Locate the cell with the specified text and output its (x, y) center coordinate. 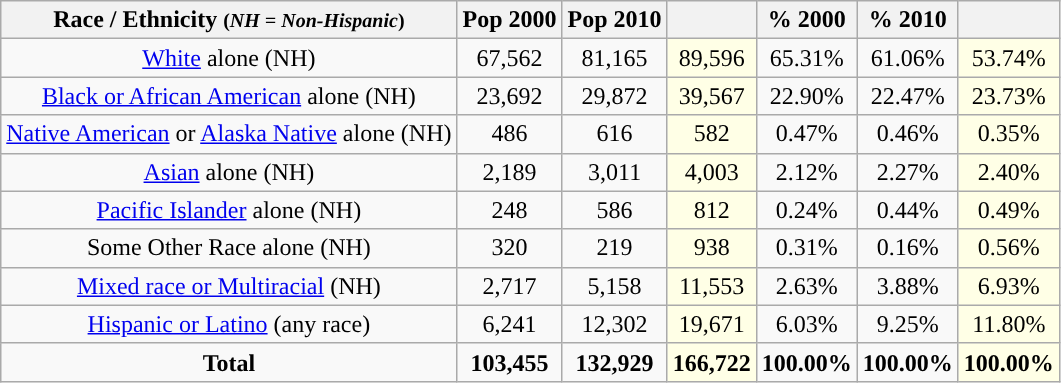
Black or African American alone (NH) (229, 96)
29,872 (614, 96)
6,241 (510, 324)
6.93% (1008, 286)
586 (614, 210)
12,302 (614, 324)
0.47% (806, 134)
22.47% (908, 96)
Pacific Islander alone (NH) (229, 210)
2,717 (510, 286)
67,562 (510, 58)
2.40% (1008, 172)
0.44% (908, 210)
0.49% (1008, 210)
39,567 (712, 96)
6.03% (806, 324)
11,553 (712, 286)
0.24% (806, 210)
938 (712, 248)
23.73% (1008, 96)
5,158 (614, 286)
Some Other Race alone (NH) (229, 248)
0.56% (1008, 248)
Pop 2010 (614, 20)
0.46% (908, 134)
0.16% (908, 248)
9.25% (908, 324)
% 2000 (806, 20)
103,455 (510, 362)
2.12% (806, 172)
4,003 (712, 172)
11.80% (1008, 324)
Hispanic or Latino (any race) (229, 324)
22.90% (806, 96)
0.35% (1008, 134)
Total (229, 362)
89,596 (712, 58)
Native American or Alaska Native alone (NH) (229, 134)
3.88% (908, 286)
Pop 2000 (510, 20)
132,929 (614, 362)
53.74% (1008, 58)
Mixed race or Multiracial (NH) (229, 286)
812 (712, 210)
219 (614, 248)
2.27% (908, 172)
65.31% (806, 58)
248 (510, 210)
616 (614, 134)
2.63% (806, 286)
486 (510, 134)
61.06% (908, 58)
White alone (NH) (229, 58)
23,692 (510, 96)
2,189 (510, 172)
582 (712, 134)
Asian alone (NH) (229, 172)
320 (510, 248)
0.31% (806, 248)
19,671 (712, 324)
Race / Ethnicity (NH = Non-Hispanic) (229, 20)
81,165 (614, 58)
166,722 (712, 362)
3,011 (614, 172)
% 2010 (908, 20)
